Return (X, Y) of the center of cell containing provided text 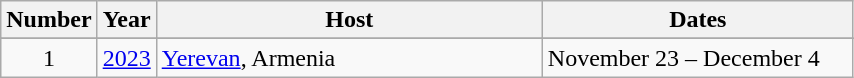
Number (49, 20)
2023 (126, 58)
Host (349, 20)
November 23 – December 4 (698, 58)
Dates (698, 20)
Year (126, 20)
Yerevan, Armenia (349, 58)
1 (49, 58)
